Extract the [X, Y] coordinate from the center of the cell holding the provided text.  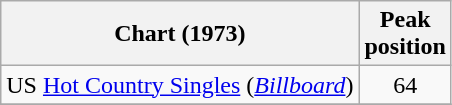
Chart (1973) [180, 34]
Peakposition [405, 34]
64 [405, 85]
US Hot Country Singles (Billboard) [180, 85]
